Identify which cell holds the provided text, then report its (X, Y) central coordinate. 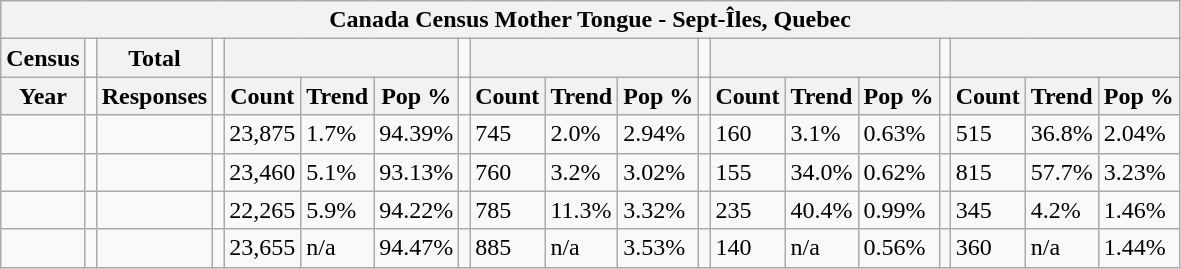
23,460 (262, 172)
23,655 (262, 248)
94.47% (416, 248)
1.46% (1138, 210)
3.02% (658, 172)
3.53% (658, 248)
23,875 (262, 134)
515 (988, 134)
3.1% (822, 134)
345 (988, 210)
Total (154, 58)
40.4% (822, 210)
11.3% (582, 210)
3.32% (658, 210)
2.94% (658, 134)
4.2% (1062, 210)
36.8% (1062, 134)
57.7% (1062, 172)
5.9% (338, 210)
22,265 (262, 210)
160 (748, 134)
Year (43, 96)
0.56% (898, 248)
140 (748, 248)
0.63% (898, 134)
34.0% (822, 172)
760 (508, 172)
Responses (154, 96)
0.99% (898, 210)
815 (988, 172)
785 (508, 210)
93.13% (416, 172)
885 (508, 248)
5.1% (338, 172)
2.0% (582, 134)
1.7% (338, 134)
155 (748, 172)
1.44% (1138, 248)
360 (988, 248)
235 (748, 210)
3.2% (582, 172)
Census (43, 58)
94.22% (416, 210)
745 (508, 134)
2.04% (1138, 134)
0.62% (898, 172)
94.39% (416, 134)
3.23% (1138, 172)
Canada Census Mother Tongue - Sept-Îles, Quebec (590, 20)
